Pinpoint the cell where the given text exists, returning its (x, y) midpoint coordinate. 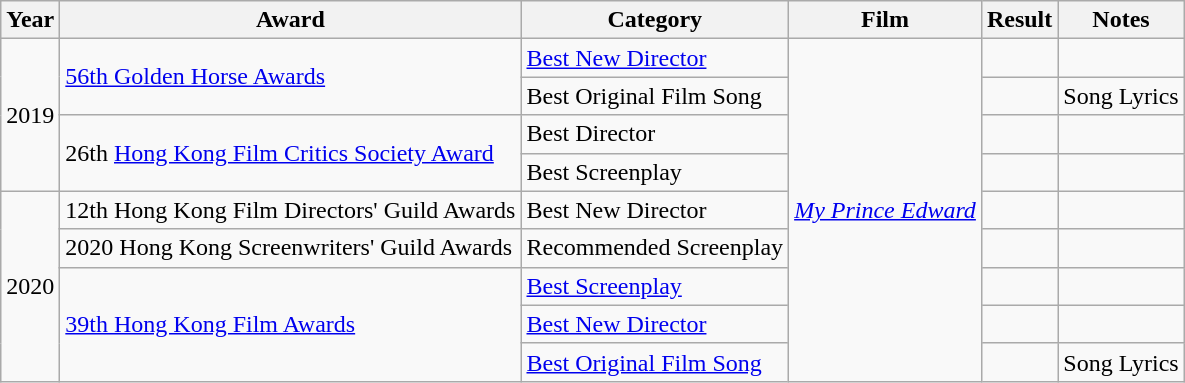
2019 (30, 115)
Best Director (655, 134)
Film (886, 20)
Category (655, 20)
Result (1019, 20)
2020 (30, 286)
2020 Hong Kong Screenwriters' Guild Awards (290, 248)
39th Hong Kong Film Awards (290, 324)
Notes (1121, 20)
26th Hong Kong Film Critics Society Award (290, 153)
Recommended Screenplay (655, 248)
Year (30, 20)
My Prince Edward (886, 210)
56th Golden Horse Awards (290, 77)
Award (290, 20)
12th Hong Kong Film Directors' Guild Awards (290, 210)
